Extract the [x, y] coordinate from the center of the cell holding the provided text.  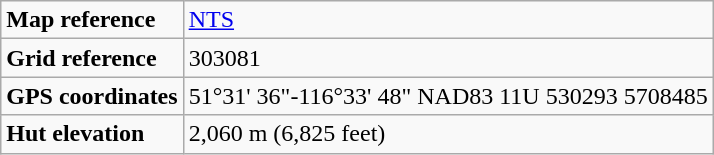
GPS coordinates [92, 96]
51°31' 36"-116°33' 48" NAD83 11U 530293 5708485 [448, 96]
Hut elevation [92, 134]
Grid reference [92, 58]
Map reference [92, 20]
2,060 m (6,825 feet) [448, 134]
303081 [448, 58]
NTS [448, 20]
